Scan for the cell matching the given text and deliver its [X, Y] coordinate at center. 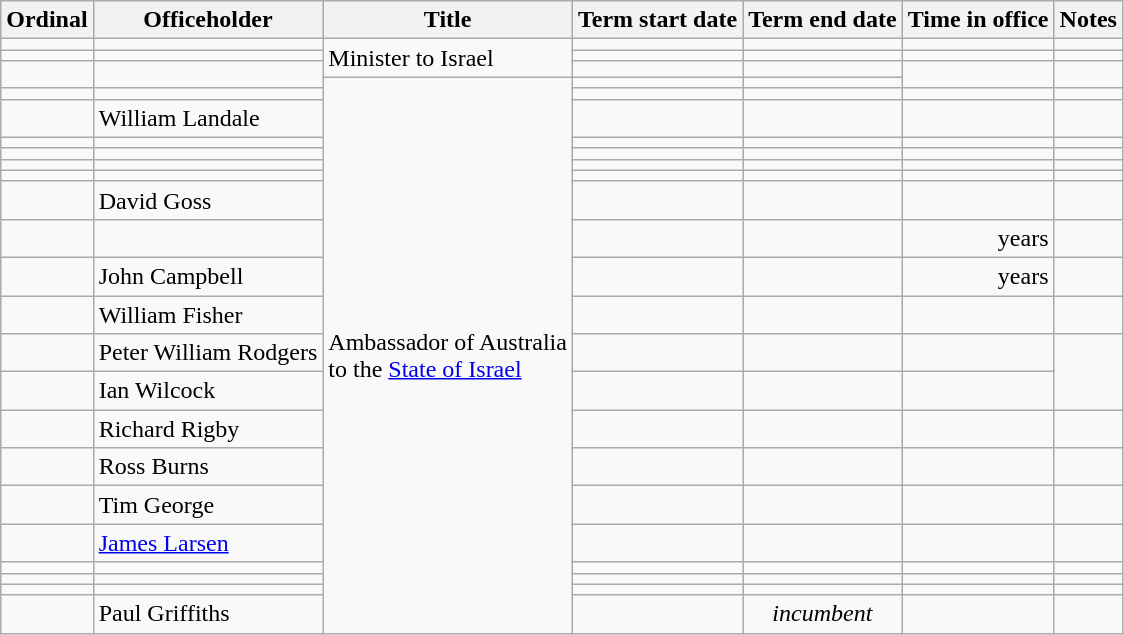
William Landale [208, 118]
David Goss [208, 200]
Tim George [208, 505]
Time in office [978, 20]
Title [448, 20]
Peter William Rodgers [208, 353]
James Larsen [208, 543]
Minister to Israel [448, 58]
Paul Griffiths [208, 614]
William Fisher [208, 315]
John Campbell [208, 276]
Richard Rigby [208, 429]
Officeholder [208, 20]
incumbent [823, 614]
Ordinal [47, 20]
Term start date [657, 20]
Notes [1088, 20]
Ross Burns [208, 467]
Ambassador of Australiato the State of Israel [448, 355]
Term end date [823, 20]
Ian Wilcock [208, 391]
